Locate the cell with the specified text and output its [X, Y] center coordinate. 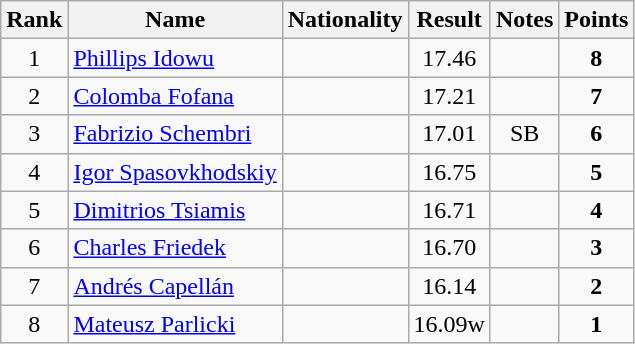
Mateusz Parlicki [175, 324]
Colomba Fofana [175, 96]
16.09w [449, 324]
17.21 [449, 96]
16.14 [449, 286]
Points [596, 20]
Phillips Idowu [175, 58]
16.70 [449, 248]
16.71 [449, 210]
Dimitrios Tsiamis [175, 210]
17.01 [449, 134]
Andrés Capellán [175, 286]
Notes [524, 20]
Fabrizio Schembri [175, 134]
Nationality [345, 20]
Rank [34, 20]
Result [449, 20]
Charles Friedek [175, 248]
16.75 [449, 172]
Name [175, 20]
Igor Spasovkhodskiy [175, 172]
SB [524, 134]
17.46 [449, 58]
